For the text-containing cell, return its midpoint in (X, Y) coordinate format. 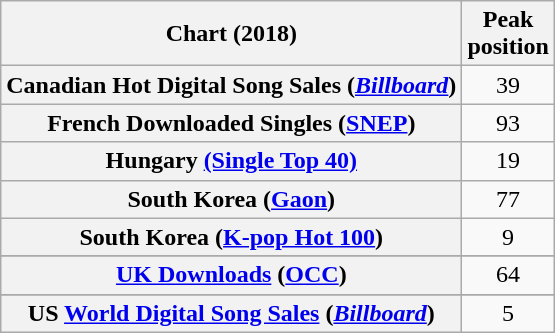
77 (508, 199)
Chart (2018) (232, 34)
39 (508, 85)
Canadian Hot Digital Song Sales (Billboard) (232, 85)
US World Digital Song Sales (Billboard) (232, 313)
French Downloaded Singles (SNEP) (232, 123)
19 (508, 161)
UK Downloads (OCC) (232, 275)
5 (508, 313)
South Korea (Gaon) (232, 199)
Peakposition (508, 34)
Hungary (Single Top 40) (232, 161)
93 (508, 123)
64 (508, 275)
9 (508, 237)
South Korea (K-pop Hot 100) (232, 237)
